Return (x, y) of the center of cell containing provided text 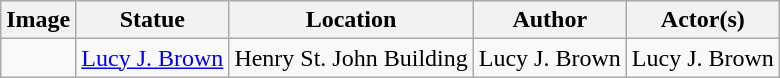
Actor(s) (702, 20)
Henry St. John Building (351, 58)
Location (351, 20)
Statue (152, 20)
Author (550, 20)
Image (38, 20)
